Detect which cell encompasses the target text, then output its (x, y) center coordinate. 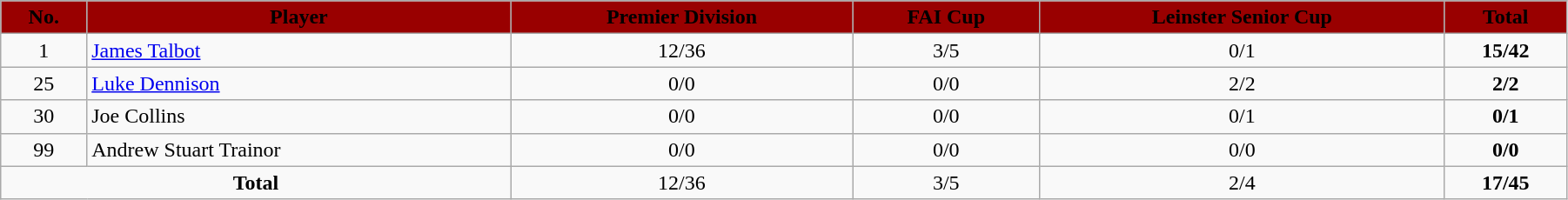
2/4 (1243, 183)
Joe Collins (299, 117)
No. (44, 17)
FAI Cup (947, 17)
Andrew Stuart Trainor (299, 150)
99 (44, 150)
Premier Division (682, 17)
James Talbot (299, 50)
Luke Dennison (299, 83)
30 (44, 117)
Player (299, 17)
1 (44, 50)
17/45 (1505, 183)
Leinster Senior Cup (1243, 17)
25 (44, 83)
15/42 (1505, 50)
